Determine the (x, y) coordinate at the center of the cell enclosing the given text.  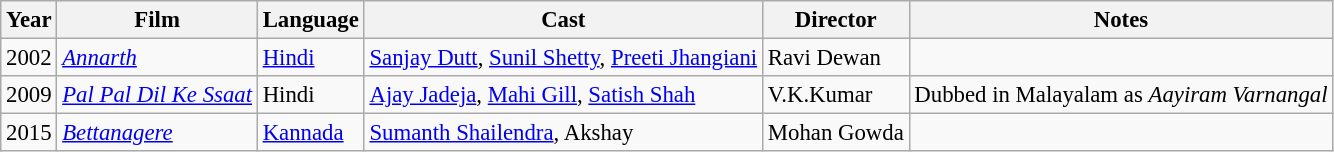
V.K.Kumar (836, 95)
Film (157, 20)
Year (29, 20)
2015 (29, 133)
Ajay Jadeja, Mahi Gill, Satish Shah (563, 95)
Pal Pal Dil Ke Ssaat (157, 95)
Sumanth Shailendra, Akshay (563, 133)
Annarth (157, 58)
Director (836, 20)
Bettanagere (157, 133)
Mohan Gowda (836, 133)
Dubbed in Malayalam as Aayiram Varnangal (1121, 95)
Sanjay Dutt, Sunil Shetty, Preeti Jhangiani (563, 58)
Notes (1121, 20)
Cast (563, 20)
Ravi Dewan (836, 58)
Language (310, 20)
2002 (29, 58)
Kannada (310, 133)
2009 (29, 95)
